From the cell containing the given text, extract its center point as [x, y] coordinate. 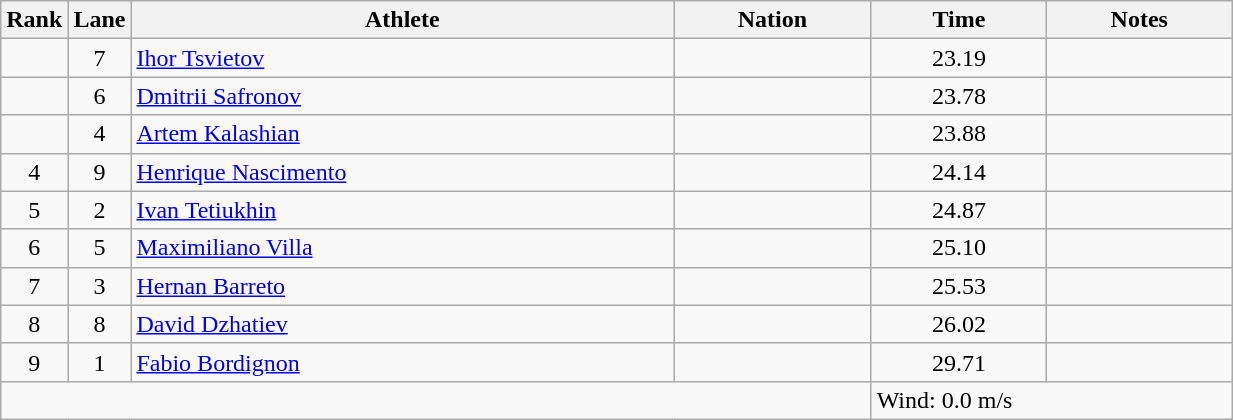
25.10 [959, 248]
Maximiliano Villa [402, 248]
Dmitrii Safronov [402, 96]
23.78 [959, 96]
24.14 [959, 172]
23.19 [959, 58]
Ihor Tsvietov [402, 58]
Artem Kalashian [402, 134]
2 [100, 210]
29.71 [959, 362]
Henrique Nascimento [402, 172]
Hernan Barreto [402, 286]
Rank [34, 20]
Ivan Tetiukhin [402, 210]
Nation [772, 20]
Fabio Bordignon [402, 362]
Wind: 0.0 m/s [1051, 400]
David Dzhatiev [402, 324]
26.02 [959, 324]
Time [959, 20]
3 [100, 286]
25.53 [959, 286]
Athlete [402, 20]
Notes [1140, 20]
23.88 [959, 134]
24.87 [959, 210]
1 [100, 362]
Lane [100, 20]
